For the text-containing cell, return its midpoint in (X, Y) coordinate format. 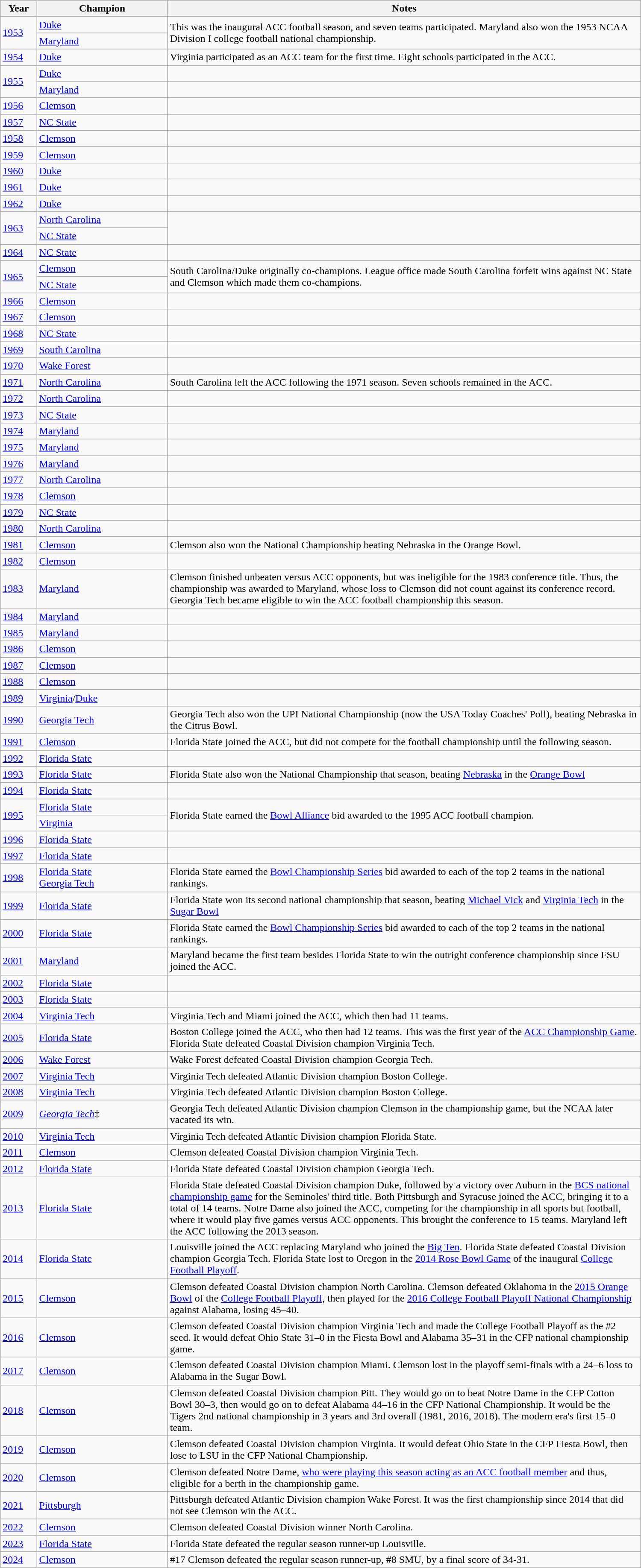
1962 (19, 204)
1976 (19, 463)
2005 (19, 1038)
1965 (19, 277)
1963 (19, 228)
1958 (19, 138)
Florida State also won the National Championship that season, beating Nebraska in the Orange Bowl (404, 775)
2011 (19, 1153)
1957 (19, 122)
Clemson defeated Notre Dame, who were playing this season acting as an ACC football member and thus, eligible for a berth in the championship game. (404, 1477)
1974 (19, 431)
Florida State joined the ACC, but did not compete for the football championship until the following season. (404, 742)
2017 (19, 1371)
1984 (19, 617)
1953 (19, 33)
Georgia Tech (102, 720)
2006 (19, 1059)
South Carolina (102, 350)
Georgia Tech defeated Atlantic Division champion Clemson in the championship game, but the NCAA later vacated its win. (404, 1115)
Clemson defeated Coastal Division champion Virginia Tech. (404, 1153)
Florida State earned the Bowl Alliance bid awarded to the 1995 ACC football champion. (404, 815)
1987 (19, 665)
Clemson also won the National Championship beating Nebraska in the Orange Bowl. (404, 545)
1967 (19, 317)
2004 (19, 1015)
1989 (19, 698)
Florida State won its second national championship that season, beating Michael Vick and Virginia Tech in the Sugar Bowl (404, 905)
2023 (19, 1544)
2008 (19, 1092)
Clemson defeated Coastal Division winner North Carolina. (404, 1527)
Clemson defeated Coastal Division champion Miami. Clemson lost in the playoff semi-finals with a 24–6 loss to Alabama in the Sugar Bowl. (404, 1371)
Georgia Tech also won the UPI National Championship (now the USA Today Coaches' Poll), beating Nebraska in the Citrus Bowl. (404, 720)
1954 (19, 57)
Florida StateGeorgia Tech (102, 878)
Florida State defeated Coastal Division champion Georgia Tech. (404, 1169)
1990 (19, 720)
1992 (19, 758)
2019 (19, 1449)
1997 (19, 856)
Virginia Tech defeated Atlantic Division champion Florida State. (404, 1136)
1999 (19, 905)
1996 (19, 840)
2010 (19, 1136)
1960 (19, 171)
1955 (19, 82)
1979 (19, 512)
2009 (19, 1115)
2000 (19, 933)
1980 (19, 529)
Virginia participated as an ACC team for the first time. Eight schools participated in the ACC. (404, 57)
2022 (19, 1527)
2024 (19, 1560)
2013 (19, 1208)
Florida State defeated the regular season runner-up Louisville. (404, 1544)
2021 (19, 1505)
1966 (19, 301)
South Carolina left the ACC following the 1971 season. Seven schools remained in the ACC. (404, 382)
Year (19, 9)
Virginia Tech and Miami joined the ACC, which then had 11 teams. (404, 1015)
2003 (19, 999)
1959 (19, 155)
1983 (19, 589)
1956 (19, 106)
1970 (19, 366)
1961 (19, 187)
2007 (19, 1076)
1981 (19, 545)
1995 (19, 815)
1968 (19, 333)
Pittsburgh defeated Atlantic Division champion Wake Forest. It was the first championship since 2014 that did not see Clemson win the ACC. (404, 1505)
1969 (19, 350)
2018 (19, 1410)
Pittsburgh (102, 1505)
1991 (19, 742)
2015 (19, 1298)
2014 (19, 1259)
2002 (19, 983)
2012 (19, 1169)
1998 (19, 878)
1982 (19, 561)
1978 (19, 496)
1971 (19, 382)
2001 (19, 961)
Champion (102, 9)
1972 (19, 398)
1985 (19, 633)
1973 (19, 415)
Maryland became the first team besides Florida State to win the outright conference championship since FSU joined the ACC. (404, 961)
1988 (19, 682)
Wake Forest defeated Coastal Division champion Georgia Tech. (404, 1059)
1975 (19, 447)
Georgia Tech‡ (102, 1115)
1993 (19, 775)
1977 (19, 480)
Notes (404, 9)
1994 (19, 791)
#17 Clemson defeated the regular season runner-up, #8 SMU, by a final score of 34-31. (404, 1560)
1964 (19, 252)
Virginia (102, 823)
1986 (19, 649)
2016 (19, 1337)
2020 (19, 1477)
Virginia/Duke (102, 698)
